Extract the [X, Y] coordinate from the center of the cell holding the provided text.  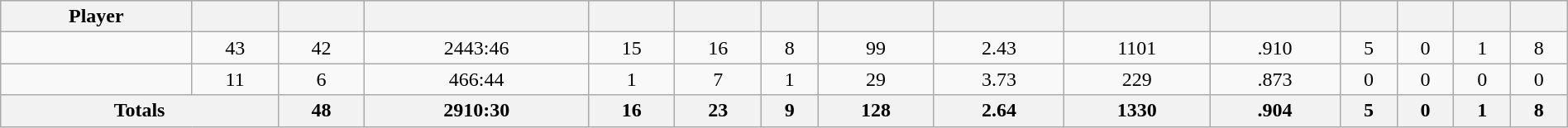
Totals [140, 111]
2910:30 [476, 111]
42 [321, 48]
7 [718, 79]
.873 [1275, 79]
2.64 [999, 111]
.910 [1275, 48]
1330 [1137, 111]
9 [789, 111]
229 [1137, 79]
23 [718, 111]
2443:46 [476, 48]
Player [96, 17]
128 [876, 111]
11 [235, 79]
48 [321, 111]
43 [235, 48]
15 [632, 48]
1101 [1137, 48]
99 [876, 48]
2.43 [999, 48]
6 [321, 79]
466:44 [476, 79]
29 [876, 79]
.904 [1275, 111]
3.73 [999, 79]
